Capture the cell that displays the provided text and extract its [X, Y] central coordinate. 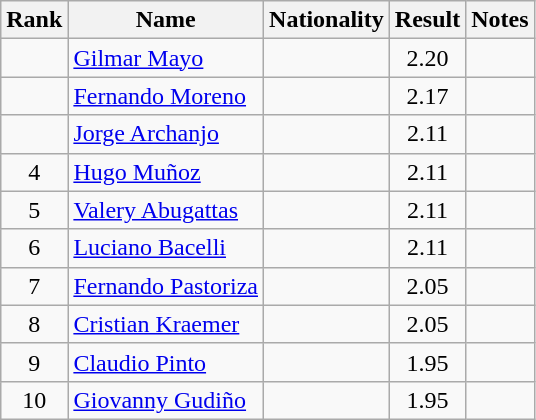
Luciano Bacelli [166, 248]
Notes [500, 20]
Cristian Kraemer [166, 324]
6 [34, 248]
2.17 [427, 96]
Result [427, 20]
Name [166, 20]
4 [34, 172]
10 [34, 400]
2.20 [427, 58]
Valery Abugattas [166, 210]
Fernando Pastoriza [166, 286]
Hugo Muñoz [166, 172]
9 [34, 362]
7 [34, 286]
Rank [34, 20]
Nationality [327, 20]
8 [34, 324]
Claudio Pinto [166, 362]
Gilmar Mayo [166, 58]
Giovanny Gudiño [166, 400]
Fernando Moreno [166, 96]
5 [34, 210]
Jorge Archanjo [166, 134]
